Search for the cell housing the specified text and yield its (X, Y) center coordinate. 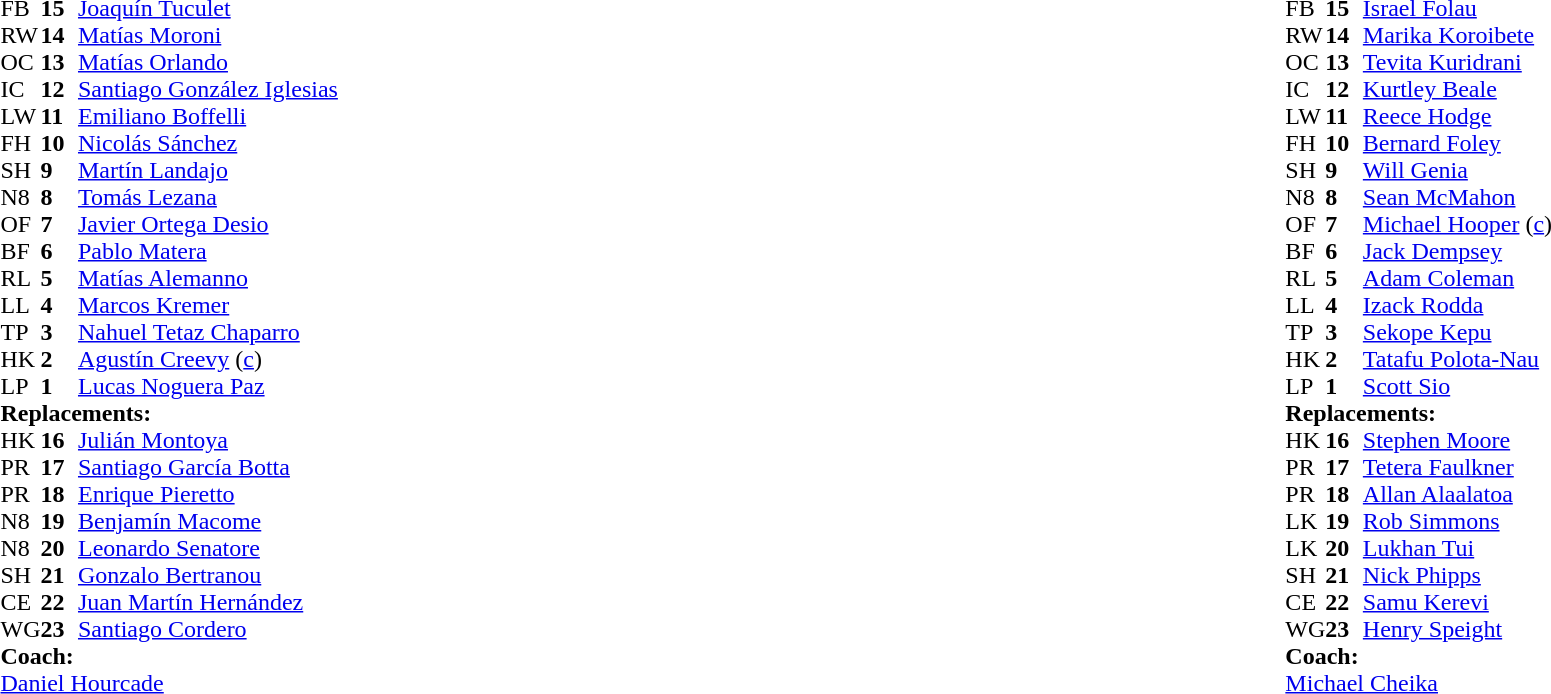
Santiago Cordero (208, 630)
Matías Moroni (208, 36)
Nahuel Tetaz Chaparro (208, 332)
Pablo Matera (208, 252)
Coach: (168, 656)
Lucas Noguera Paz (208, 386)
Javier Ortega Desio (208, 224)
Enrique Pieretto (208, 494)
Replacements: (168, 414)
Tomás Lezana (208, 198)
Gonzalo Bertranou (208, 576)
Marcos Kremer (208, 306)
Martín Landajo (208, 170)
Juan Martín Hernández (208, 602)
Agustín Creevy (c) (208, 360)
Nicolás Sánchez (208, 144)
Santiago González Iglesias (208, 90)
Santiago García Botta (208, 468)
Leonardo Senatore (208, 548)
Benjamín Macome (208, 522)
Matías Alemanno (208, 278)
Matías Orlando (208, 62)
Julián Montoya (208, 440)
Emiliano Boffelli (208, 116)
